Extract the [x, y] coordinate from the center of the cell holding the provided text.  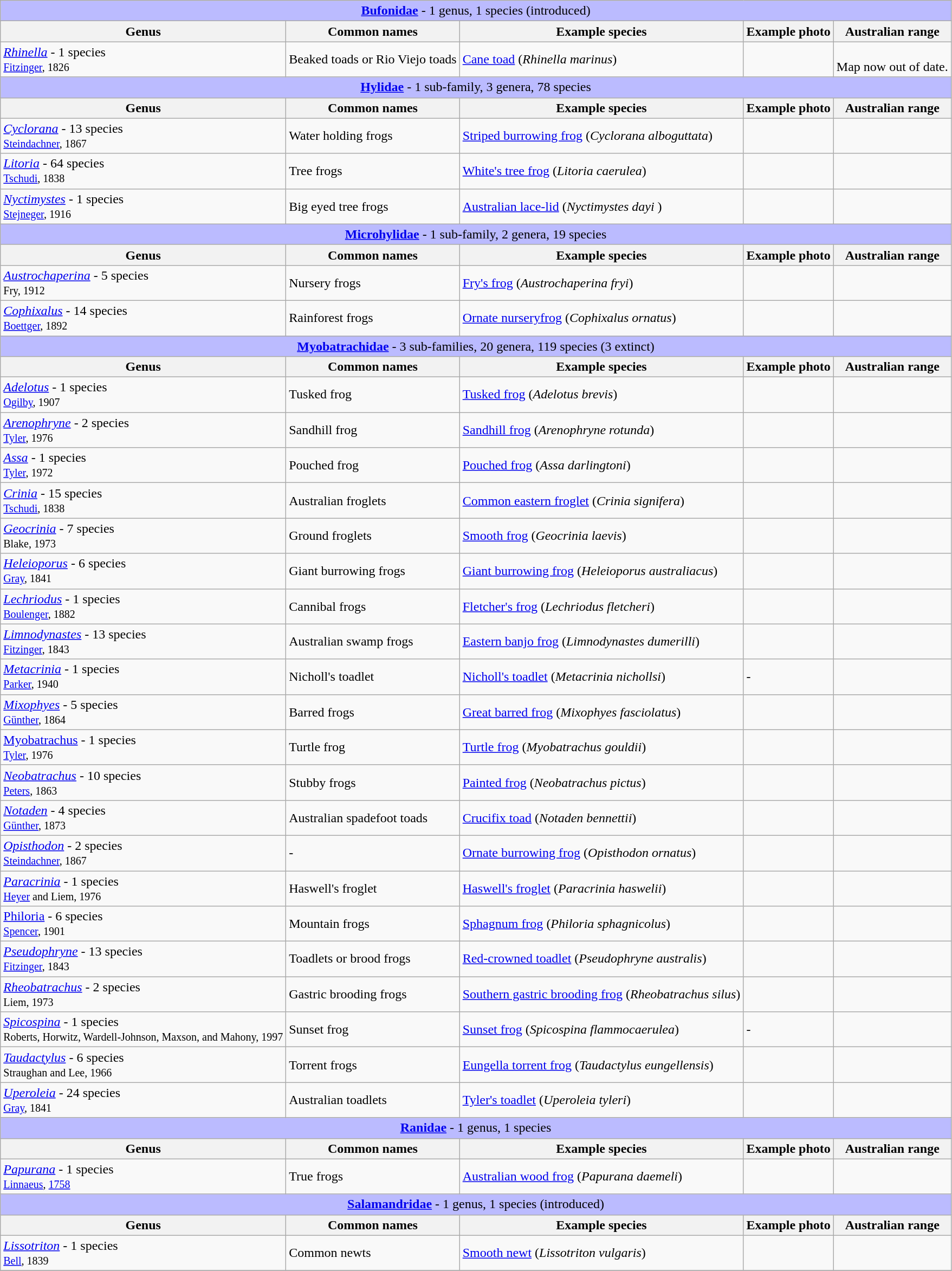
Papurana - 1 speciesLinnaeus, 1758 [143, 1176]
Sandhill frog [373, 430]
Mountain frogs [373, 924]
Rhinella - 1 speciesFitzinger, 1826 [143, 60]
Litoria - 64 speciesTschudi, 1838 [143, 171]
Salamandridae - 1 genus, 1 species (introduced) [476, 1204]
Mixophyes - 5 speciesGünther, 1864 [143, 712]
Ornate burrowing frog (Opisthodon ornatus) [601, 853]
Spicospina - 1 speciesRoberts, Horwitz, Wardell-Johnson, Maxson, and Mahony, 1997 [143, 1030]
Nyctimystes - 1 speciesStejneger, 1916 [143, 206]
Giant burrowing frogs [373, 571]
Australian froglets [373, 501]
Ground froglets [373, 536]
Tusked frog (Adelotus brevis) [601, 395]
Ornate nurseryfrog (Cophixalus ornatus) [601, 318]
Toadlets or brood frogs [373, 959]
Sandhill frog (Arenophryne rotunda) [601, 430]
Southern gastric brooding frog (Rheobatrachus silus) [601, 994]
Beaked toads or Rio Viejo toads [373, 60]
Assa - 1 speciesTyler, 1972 [143, 465]
Tree frogs [373, 171]
Smooth newt (Lissotriton vulgaris) [601, 1253]
Lechriodus - 1 speciesBoulenger, 1882 [143, 606]
Hylidae - 1 sub-family, 3 genera, 78 species [476, 87]
Australian swamp frogs [373, 642]
Ranidae - 1 genus, 1 species [476, 1128]
Torrent frogs [373, 1064]
Myobatrachidae - 3 sub-families, 20 genera, 119 species (3 extinct) [476, 346]
Australian wood frog (Papurana daemeli) [601, 1176]
Rheobatrachus - 2 speciesLiem, 1973 [143, 994]
Sphagnum frog (Philoria sphagnicolus) [601, 924]
Eungella torrent frog (Taudactylus eungellensis) [601, 1064]
Tyler's toadlet (Uperoleia tyleri) [601, 1100]
Sunset frog (Spicospina flammocaerulea) [601, 1030]
Arenophryne - 2 speciesTyler, 1976 [143, 430]
Uperoleia - 24 speciesGray, 1841 [143, 1100]
Paracrinia - 1 speciesHeyer and Liem, 1976 [143, 888]
Painted frog (Neobatrachus pictus) [601, 783]
Crinia - 15 speciesTschudi, 1838 [143, 501]
Geocrinia - 7 speciesBlake, 1973 [143, 536]
Map now out of date. [892, 60]
Cophixalus - 14 speciesBoettger, 1892 [143, 318]
White's tree frog (Litoria caerulea) [601, 171]
Austrochaperina - 5 speciesFry, 1912 [143, 283]
Crucifix toad (Notaden bennettii) [601, 817]
Common newts [373, 1253]
Common eastern froglet (Crinia signifera) [601, 501]
Philoria - 6 speciesSpencer, 1901 [143, 924]
Fletcher's frog (Lechriodus fletcheri) [601, 606]
Fry's frog (Austrochaperina fryi) [601, 283]
Haswell's froglet (Paracrinia haswelii) [601, 888]
Barred frogs [373, 712]
Nursery frogs [373, 283]
Adelotus - 1 speciesOgilby, 1907 [143, 395]
Striped burrowing frog (Cyclorana alboguttata) [601, 136]
Heleioporus - 6 speciesGray, 1841 [143, 571]
Limnodynastes - 13 speciesFitzinger, 1843 [143, 642]
Nicholl's toadlet [373, 676]
Lissotriton - 1 speciesBell, 1839 [143, 1253]
Pseudophryne - 13 speciesFitzinger, 1843 [143, 959]
True frogs [373, 1176]
Cyclorana - 13 speciesSteindachner, 1867 [143, 136]
Giant burrowing frog (Heleioporus australiacus) [601, 571]
Gastric brooding frogs [373, 994]
Water holding frogs [373, 136]
Tusked frog [373, 395]
Australian spadefoot toads [373, 817]
Nicholl's toadlet (Metacrinia nichollsi) [601, 676]
Neobatrachus - 10 speciesPeters, 1863 [143, 783]
Sunset frog [373, 1030]
Big eyed tree frogs [373, 206]
Turtle frog [373, 747]
Great barred frog (Mixophyes fasciolatus) [601, 712]
Notaden - 4 speciesGünther, 1873 [143, 817]
Pouched frog [373, 465]
Pouched frog (Assa darlingtoni) [601, 465]
Australian toadlets [373, 1100]
Cane toad (Rhinella marinus) [601, 60]
Eastern banjo frog (Limnodynastes dumerilli) [601, 642]
Taudactylus - 6 speciesStraughan and Lee, 1966 [143, 1064]
Australian lace-lid (Nyctimystes dayi ) [601, 206]
Microhylidae - 1 sub-family, 2 genera, 19 species [476, 234]
Red-crowned toadlet (Pseudophryne australis) [601, 959]
Bufonidae - 1 genus, 1 species (introduced) [476, 11]
Smooth frog (Geocrinia laevis) [601, 536]
Opisthodon - 2 speciesSteindachner, 1867 [143, 853]
Metacrinia - 1 speciesParker, 1940 [143, 676]
Cannibal frogs [373, 606]
Haswell's froglet [373, 888]
Rainforest frogs [373, 318]
Myobatrachus - 1 speciesTyler, 1976 [143, 747]
Stubby frogs [373, 783]
Turtle frog (Myobatrachus gouldii) [601, 747]
